Capture the cell that displays the provided text and extract its [X, Y] central coordinate. 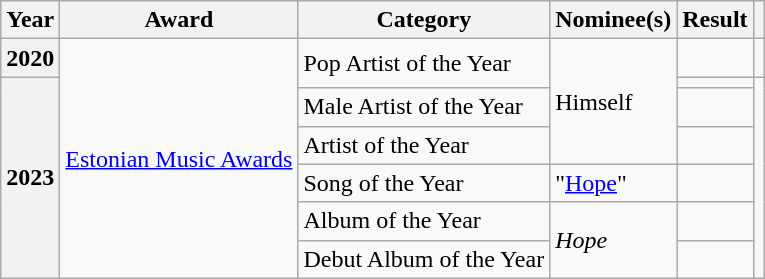
Nominee(s) [614, 20]
Pop Artist of the Year [424, 64]
2023 [30, 178]
Category [424, 20]
Hope [614, 240]
Year [30, 20]
Album of the Year [424, 221]
Artist of the Year [424, 145]
Song of the Year [424, 183]
Debut Album of the Year [424, 259]
Estonian Music Awards [179, 158]
"Hope" [614, 183]
2020 [30, 58]
Male Artist of the Year [424, 107]
Himself [614, 102]
Result [715, 20]
Award [179, 20]
